Detect which cell encompasses the target text, then output its [x, y] center coordinate. 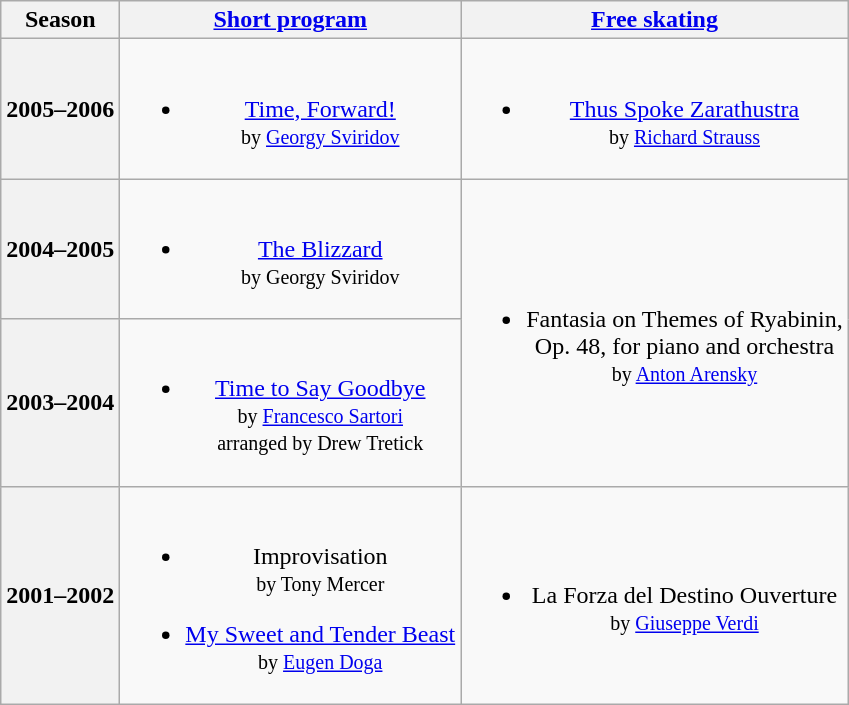
Short program [290, 20]
Thus Spoke Zarathustra by Richard Strauss [655, 109]
2005–2006 [60, 109]
Fantasia on Themes of Ryabinin, Op. 48, for piano and orchestra by Anton Arensky [655, 332]
La Forza del Destino Ouverture by Giuseppe Verdi [655, 595]
2003–2004 [60, 402]
2001–2002 [60, 595]
Free skating [655, 20]
2004–2005 [60, 249]
Season [60, 20]
Improvisation by Tony Mercer My Sweet and Tender Beast by Eugen Doga [290, 595]
The Blizzard by Georgy Sviridov [290, 249]
Time to Say Goodbye by Francesco Sartori arranged by Drew Tretick [290, 402]
Time, Forward! by Georgy Sviridov [290, 109]
